Output the (X, Y) coordinate of the center of the cell containing the given text.  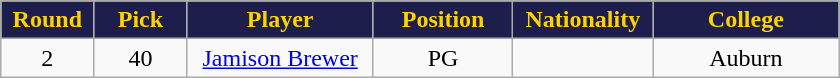
Pick (140, 20)
Nationality (583, 20)
PG (443, 58)
College (746, 20)
Auburn (746, 58)
Round (48, 20)
Position (443, 20)
Player (280, 20)
2 (48, 58)
Jamison Brewer (280, 58)
40 (140, 58)
